Extract the (x, y) coordinate from the center of the cell holding the provided text.  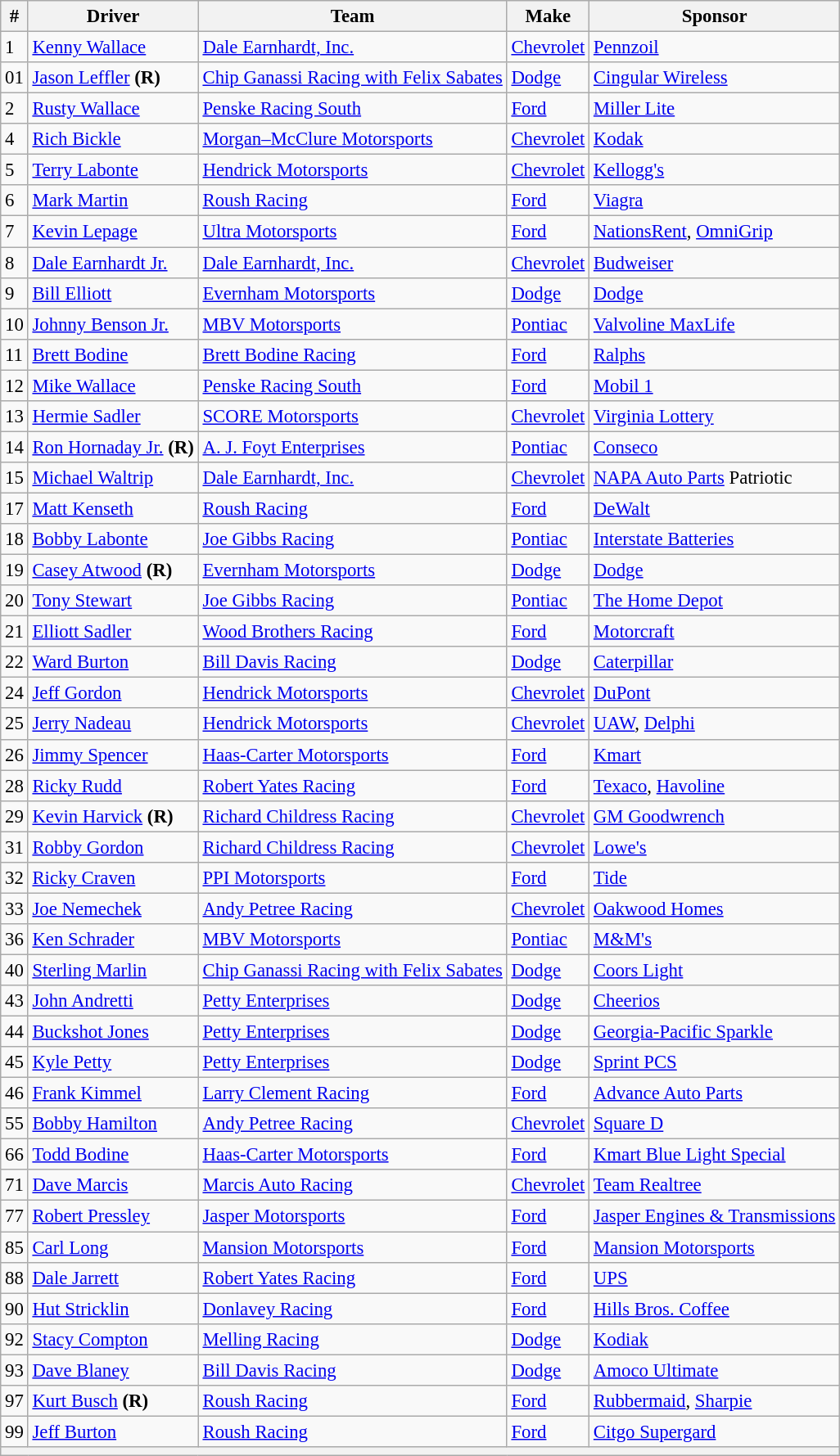
2 (15, 109)
Ultra Motorsports (352, 232)
99 (15, 1431)
13 (15, 417)
Stacy Compton (113, 1339)
Jerry Nadeau (113, 724)
Dave Marcis (113, 1186)
A. J. Foyt Enterprises (352, 447)
22 (15, 662)
Coors Light (715, 970)
Valvoline MaxLife (715, 324)
Ricky Rudd (113, 786)
31 (15, 847)
Citgo Supergard (715, 1431)
6 (15, 201)
7 (15, 232)
Melling Racing (352, 1339)
Elliott Sadler (113, 632)
14 (15, 447)
Bobby Hamilton (113, 1124)
Michael Waltrip (113, 478)
Tide (715, 878)
Ron Hornaday Jr. (R) (113, 447)
Miller Lite (715, 109)
Motorcraft (715, 632)
Lowe's (715, 847)
DeWalt (715, 508)
Dale Jarrett (113, 1278)
Jasper Engines & Transmissions (715, 1216)
Mark Martin (113, 201)
71 (15, 1186)
Jeff Burton (113, 1431)
Kevin Harvick (R) (113, 816)
Kurt Busch (R) (113, 1401)
SCORE Motorsports (352, 417)
Frank Kimmel (113, 1093)
18 (15, 539)
Casey Atwood (R) (113, 570)
Kodiak (715, 1339)
Ward Burton (113, 662)
Donlavey Racing (352, 1309)
26 (15, 755)
46 (15, 1093)
Brett Bodine (113, 354)
Johnny Benson Jr. (113, 324)
88 (15, 1278)
9 (15, 293)
Advance Auto Parts (715, 1093)
Viagra (715, 201)
Carl Long (113, 1247)
5 (15, 170)
Rich Bickle (113, 139)
8 (15, 263)
DuPont (715, 693)
11 (15, 354)
Bill Elliott (113, 293)
43 (15, 1001)
Oakwood Homes (715, 908)
Square D (715, 1124)
92 (15, 1339)
Sponsor (715, 16)
4 (15, 139)
Hut Stricklin (113, 1309)
Jasper Motorsports (352, 1216)
Hermie Sadler (113, 417)
1 (15, 47)
77 (15, 1216)
Larry Clement Racing (352, 1093)
28 (15, 786)
Virginia Lottery (715, 417)
10 (15, 324)
Ken Schrader (113, 940)
UAW, Delphi (715, 724)
Robby Gordon (113, 847)
Conseco (715, 447)
Hills Bros. Coffee (715, 1309)
Morgan–McClure Motorsports (352, 139)
Dave Blaney (113, 1370)
93 (15, 1370)
36 (15, 940)
19 (15, 570)
Jeff Gordon (113, 693)
25 (15, 724)
Driver (113, 16)
Ricky Craven (113, 878)
Mobil 1 (715, 385)
Sterling Marlin (113, 970)
John Andretti (113, 1001)
Marcis Auto Racing (352, 1186)
33 (15, 908)
40 (15, 970)
Mike Wallace (113, 385)
Team Realtree (715, 1186)
Robert Pressley (113, 1216)
Tony Stewart (113, 601)
Cheerios (715, 1001)
45 (15, 1062)
12 (15, 385)
NAPA Auto Parts Patriotic (715, 478)
29 (15, 816)
PPI Motorsports (352, 878)
Sprint PCS (715, 1062)
UPS (715, 1278)
Rusty Wallace (113, 109)
32 (15, 878)
The Home Depot (715, 601)
Team (352, 16)
17 (15, 508)
GM Goodwrench (715, 816)
NationsRent, OmniGrip (715, 232)
M&M's (715, 940)
Cingular Wireless (715, 78)
Rubbermaid, Sharpie (715, 1401)
Texaco, Havoline (715, 786)
Matt Kenseth (113, 508)
Wood Brothers Racing (352, 632)
Kevin Lepage (113, 232)
21 (15, 632)
Amoco Ultimate (715, 1370)
85 (15, 1247)
Bobby Labonte (113, 539)
Todd Bodine (113, 1155)
Kmart Blue Light Special (715, 1155)
97 (15, 1401)
Jimmy Spencer (113, 755)
Make (548, 16)
55 (15, 1124)
01 (15, 78)
90 (15, 1309)
Buckshot Jones (113, 1032)
Georgia-Pacific Sparkle (715, 1032)
Jason Leffler (R) (113, 78)
Ralphs (715, 354)
24 (15, 693)
Joe Nemechek (113, 908)
Kenny Wallace (113, 47)
Interstate Batteries (715, 539)
Kmart (715, 755)
# (15, 16)
Kyle Petty (113, 1062)
Kodak (715, 139)
Pennzoil (715, 47)
15 (15, 478)
Brett Bodine Racing (352, 354)
Budweiser (715, 263)
66 (15, 1155)
Dale Earnhardt Jr. (113, 263)
Caterpillar (715, 662)
Kellogg's (715, 170)
20 (15, 601)
44 (15, 1032)
Terry Labonte (113, 170)
